Locate the cell with the specified text and output its [X, Y] center coordinate. 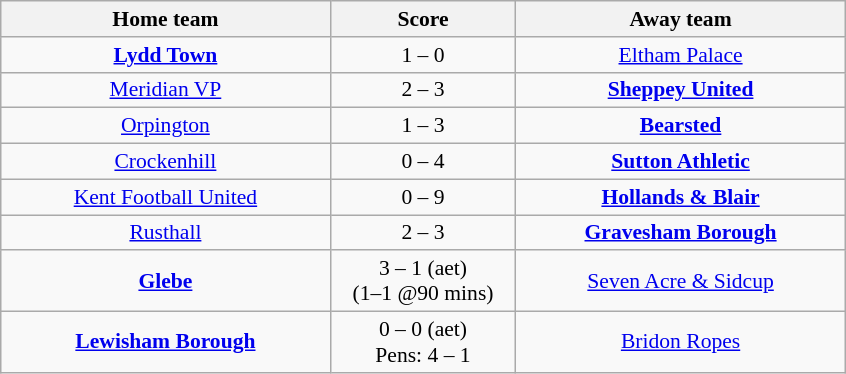
Sheppey United [680, 90]
Hollands & Blair [680, 197]
Sutton Athletic [680, 162]
Eltham Palace [680, 55]
1 – 0 [423, 55]
1 – 3 [423, 126]
3 – 1 (aet)(1–1 @90 mins) [423, 282]
Lydd Town [166, 55]
Seven Acre & Sidcup [680, 282]
Bridon Ropes [680, 342]
Crockenhill [166, 162]
Glebe [166, 282]
Away team [680, 19]
Rusthall [166, 233]
Meridian VP [166, 90]
Lewisham Borough [166, 342]
0 – 9 [423, 197]
Score [423, 19]
Home team [166, 19]
Gravesham Borough [680, 233]
0 – 0 (aet)Pens: 4 – 1 [423, 342]
0 – 4 [423, 162]
Bearsted [680, 126]
Kent Football United [166, 197]
Orpington [166, 126]
